Capture the cell that displays the provided text and extract its [x, y] central coordinate. 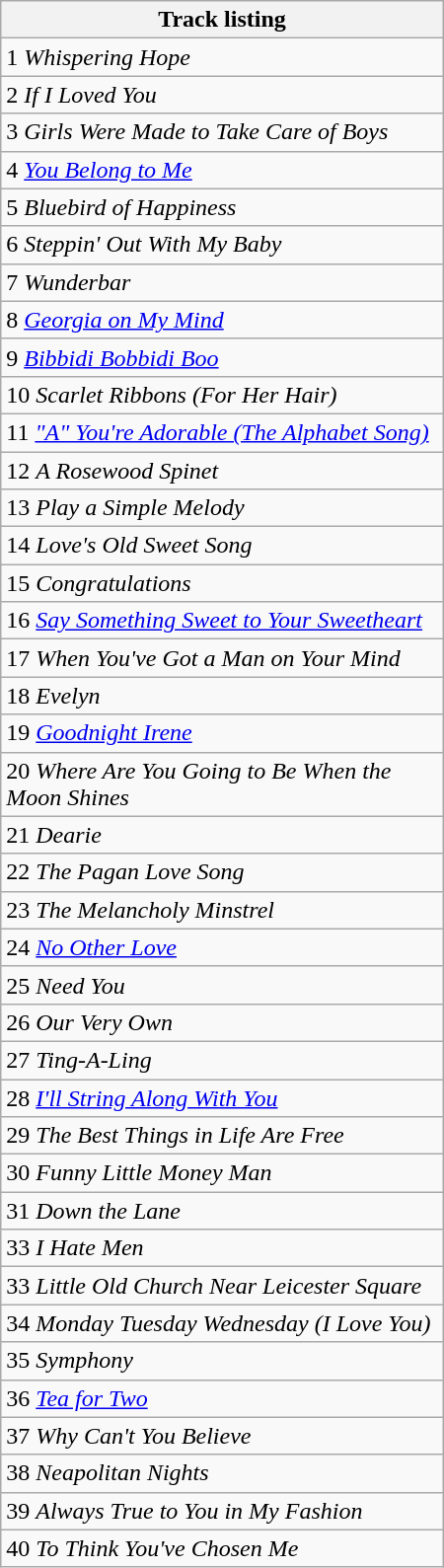
36 Tea for Two [222, 1398]
7 Wunderbar [222, 282]
33 Little Old Church Near Leicester Square [222, 1286]
14 Love's Old Sweet Song [222, 546]
5 Bluebird of Happiness [222, 207]
16 Say Something Sweet to Your Sweetheart [222, 621]
38 Neapolitan Nights [222, 1473]
8 Georgia on My Mind [222, 320]
37 Why Can't You Believe [222, 1436]
24 No Other Love [222, 947]
12 A Rosewood Spinet [222, 471]
33 I Hate Men [222, 1248]
4 You Belong to Me [222, 170]
20 Where Are You Going to Be When the Moon Shines [222, 784]
11 "A" You're Adorable (The Alphabet Song) [222, 432]
2 If I Loved You [222, 95]
39 Always True to You in My Fashion [222, 1511]
40 To Think You've Chosen Me [222, 1548]
Track listing [222, 20]
23 The Melancholy Minstrel [222, 910]
22 The Pagan Love Song [222, 872]
29 The Best Things in Life Are Free [222, 1136]
31 Down the Lane [222, 1211]
21 Dearie [222, 835]
9 Bibbidi Bobbidi Boo [222, 357]
13 Play a Simple Melody [222, 508]
30 Funny Little Money Man [222, 1173]
6 Steppin' Out With My Baby [222, 245]
18 Evelyn [222, 696]
19 Goodnight Irene [222, 733]
1 Whispering Hope [222, 57]
35 Symphony [222, 1361]
34 Monday Tuesday Wednesday (I Love You) [222, 1323]
10 Scarlet Ribbons (For Her Hair) [222, 395]
3 Girls Were Made to Take Care of Boys [222, 132]
25 Need You [222, 985]
27 Ting-A-Ling [222, 1060]
26 Our Very Own [222, 1022]
28 I'll String Along With You [222, 1098]
15 Congratulations [222, 583]
17 When You've Got a Man on Your Mind [222, 658]
